Scan for the cell matching the given text and deliver its (X, Y) coordinate at center. 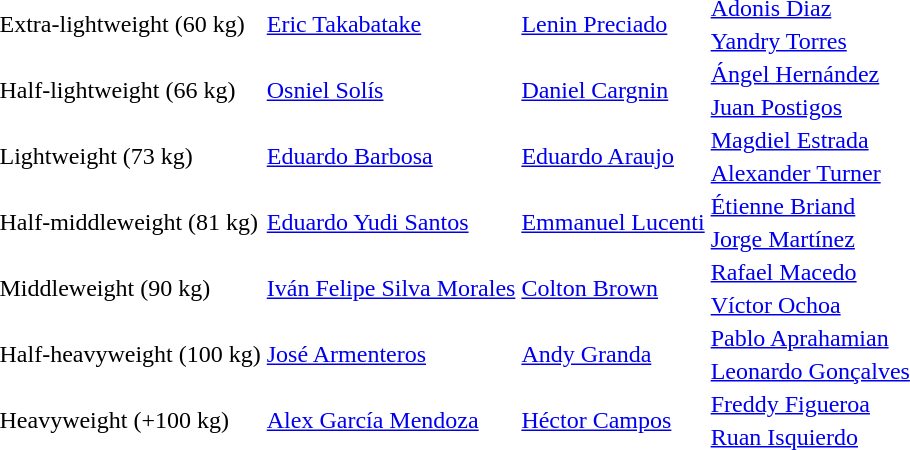
Eduardo Araujo (613, 156)
Colton Brown (613, 288)
Emmanuel Lucenti (613, 222)
Osniel Solís (391, 90)
Andy Granda (613, 354)
José Armenteros (391, 354)
Iván Felipe Silva Morales (391, 288)
Eduardo Barbosa (391, 156)
Daniel Cargnin (613, 90)
Eduardo Yudi Santos (391, 222)
